Output the (x, y) coordinate of the center of the cell containing the given text.  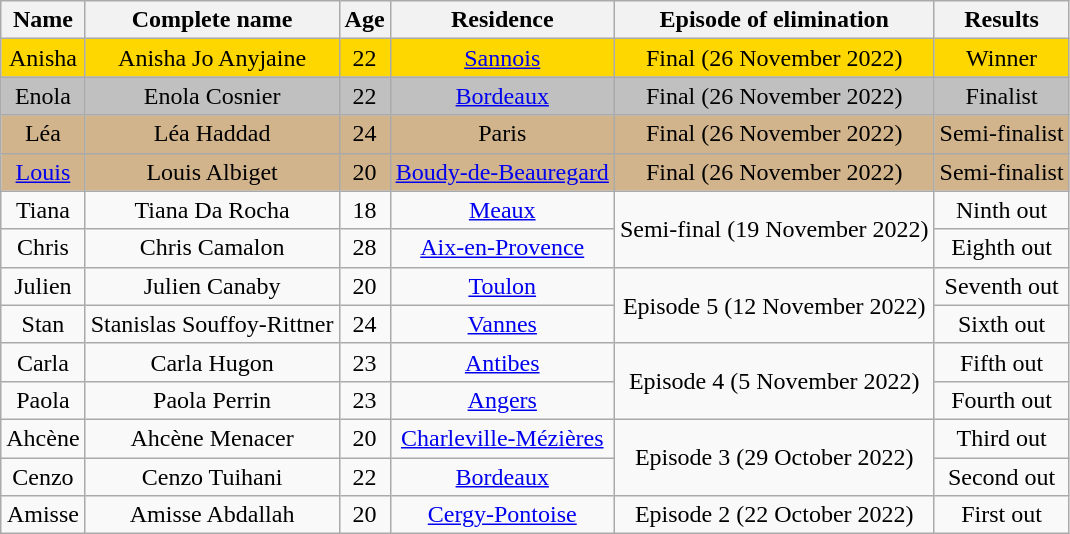
Third out (1002, 438)
Sixth out (1002, 324)
Carla Hugon (212, 362)
Semi-final (19 November 2022) (774, 229)
Age (364, 20)
Léa (43, 134)
Sannois (502, 58)
First out (1002, 515)
Boudy-de-Beauregard (502, 172)
18 (364, 210)
Fifth out (1002, 362)
Aix-en-Provence (502, 248)
Louis Albiget (212, 172)
Eighth out (1002, 248)
Residence (502, 20)
Paola Perrin (212, 400)
Episode 5 (12 November 2022) (774, 305)
Paola (43, 400)
28 (364, 248)
Carla (43, 362)
Amisse Abdallah (212, 515)
Cenzo Tuihani (212, 477)
Tiana Da Rocha (212, 210)
Ahcène Menacer (212, 438)
Episode of elimination (774, 20)
Chris (43, 248)
Julien Canaby (212, 286)
Ninth out (1002, 210)
Cenzo (43, 477)
Seventh out (1002, 286)
Winner (1002, 58)
Tiana (43, 210)
Second out (1002, 477)
Anisha (43, 58)
Cergy-Pontoise (502, 515)
Charleville-Mézières (502, 438)
Léa Haddad (212, 134)
Episode 3 (29 October 2022) (774, 457)
Episode 2 (22 October 2022) (774, 515)
Name (43, 20)
Complete name (212, 20)
Enola (43, 96)
Enola Cosnier (212, 96)
Stanislas Souffoy-Rittner (212, 324)
Amisse (43, 515)
Angers (502, 400)
Toulon (502, 286)
Fourth out (1002, 400)
Anisha Jo Anyjaine (212, 58)
Chris Camalon (212, 248)
Louis (43, 172)
Episode 4 (5 November 2022) (774, 381)
Antibes (502, 362)
Ahcène (43, 438)
Vannes (502, 324)
Results (1002, 20)
Finalist (1002, 96)
Meaux (502, 210)
Stan (43, 324)
Julien (43, 286)
Paris (502, 134)
